Provide the [x, y] coordinate of the cell's center where the given text is located.  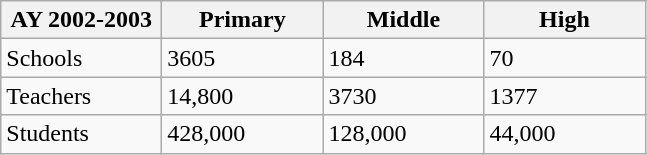
AY 2002-2003 [82, 20]
128,000 [404, 134]
Primary [242, 20]
428,000 [242, 134]
44,000 [564, 134]
Students [82, 134]
184 [404, 58]
Schools [82, 58]
High [564, 20]
70 [564, 58]
Teachers [82, 96]
1377 [564, 96]
Middle [404, 20]
14,800 [242, 96]
3730 [404, 96]
3605 [242, 58]
